Identify which cell holds the provided text, then report its [x, y] central coordinate. 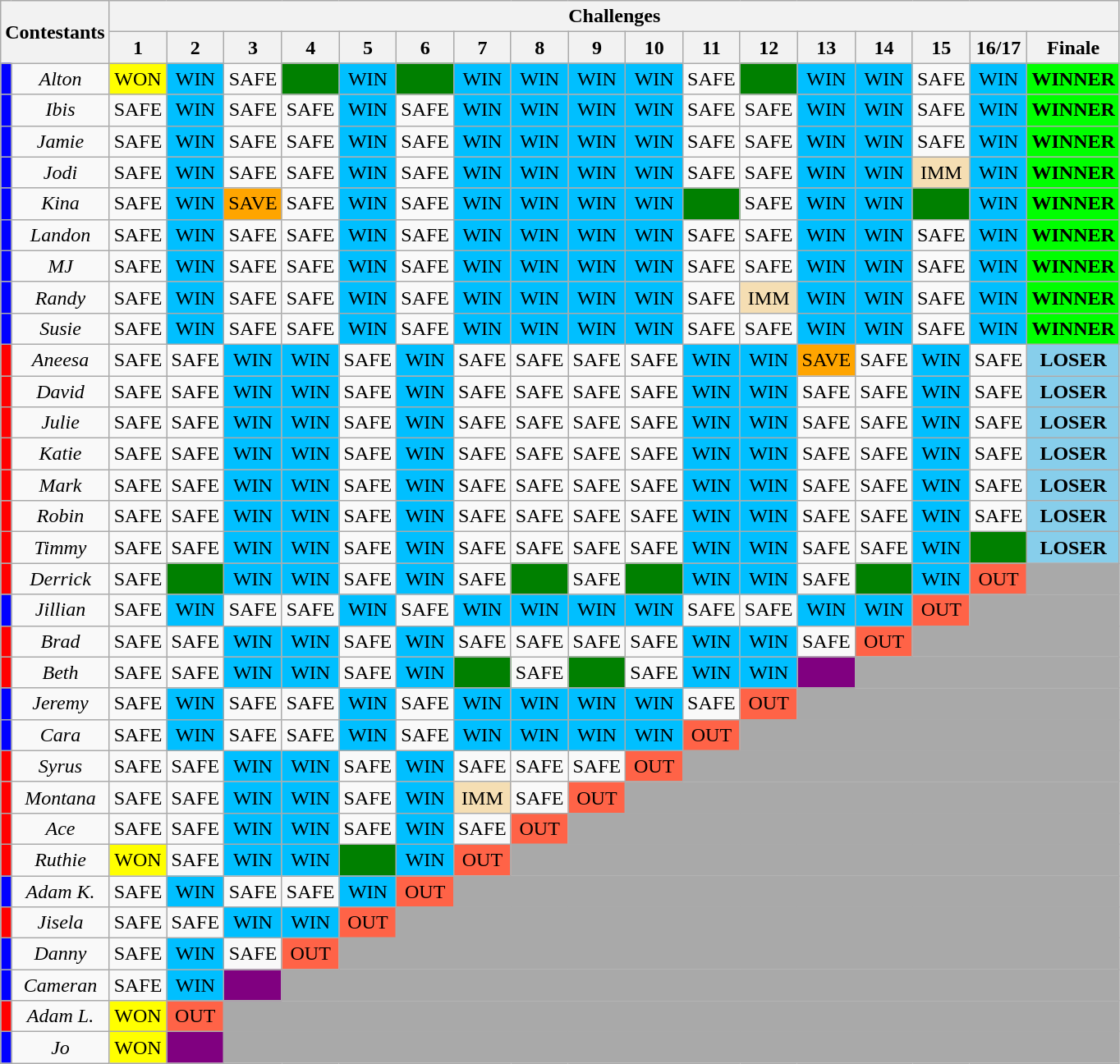
13 [826, 48]
Aneesa [61, 360]
Derrick [61, 579]
Ruthie [61, 860]
11 [712, 48]
4 [310, 48]
Mark [61, 485]
16/17 [998, 48]
5 [368, 48]
Montana [61, 797]
Cara [61, 735]
Finale [1073, 48]
Jillian [61, 610]
Katie [61, 454]
Beth [61, 672]
Adam K. [61, 891]
Contestants [55, 32]
Danny [61, 954]
Landon [61, 235]
2 [195, 48]
Jamie [61, 141]
15 [941, 48]
7 [483, 48]
Adam L. [61, 1016]
6 [425, 48]
Jeremy [61, 704]
Susie [61, 328]
Syrus [61, 766]
Jodi [61, 172]
14 [884, 48]
Julie [61, 423]
9 [597, 48]
Ace [61, 828]
Alton [61, 79]
8 [539, 48]
10 [654, 48]
Randy [61, 297]
Timmy [61, 548]
Kina [61, 204]
Challenges [614, 16]
David [61, 392]
Brad [61, 641]
Cameran [61, 985]
Jisela [61, 923]
Robin [61, 516]
12 [769, 48]
Jo [61, 1048]
1 [138, 48]
Ibis [61, 110]
MJ [61, 266]
3 [253, 48]
